Capture the cell that displays the provided text and extract its (X, Y) central coordinate. 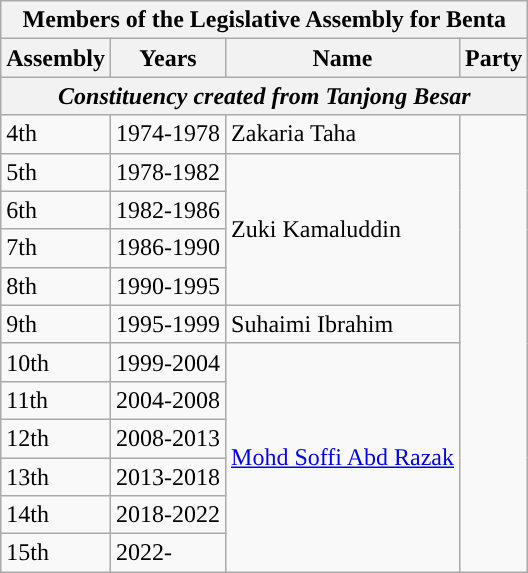
14th (56, 515)
1982-1986 (168, 210)
Constituency created from Tanjong Besar (264, 96)
1990-1995 (168, 286)
1978-1982 (168, 172)
Suhaimi Ibrahim (343, 324)
Zakaria Taha (343, 134)
Party (493, 58)
1986-1990 (168, 248)
2008-2013 (168, 438)
7th (56, 248)
Name (343, 58)
1974-1978 (168, 134)
11th (56, 400)
1999-2004 (168, 362)
Years (168, 58)
8th (56, 286)
Zuki Kamaluddin (343, 229)
9th (56, 324)
2013-2018 (168, 477)
13th (56, 477)
15th (56, 553)
Mohd Soffi Abd Razak (343, 457)
Assembly (56, 58)
2018-2022 (168, 515)
12th (56, 438)
Members of the Legislative Assembly for Benta (264, 20)
2022- (168, 553)
6th (56, 210)
1995-1999 (168, 324)
10th (56, 362)
4th (56, 134)
2004-2008 (168, 400)
5th (56, 172)
